Output the (X, Y) coordinate of the center of the cell containing the given text.  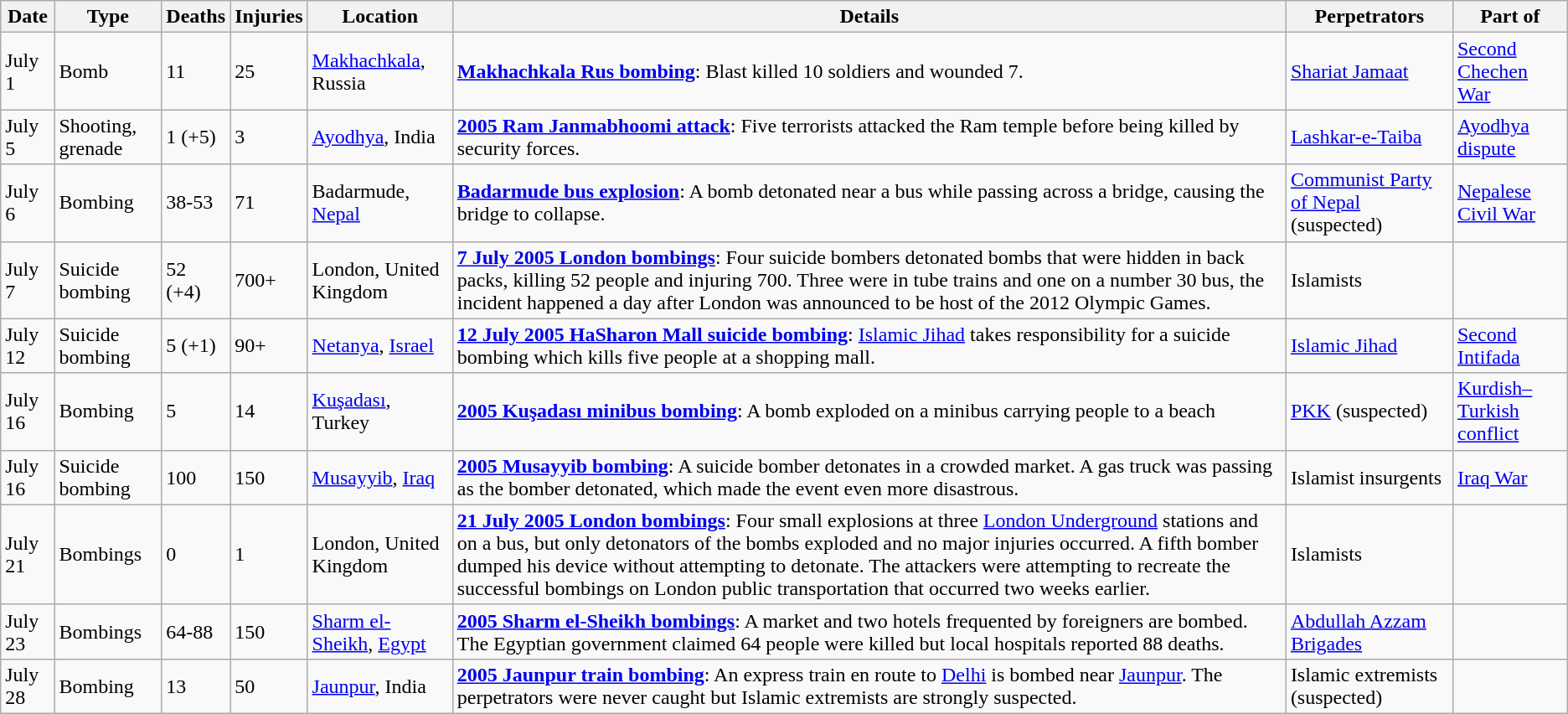
14 (269, 411)
3 (269, 137)
Iraq War (1509, 478)
64-88 (196, 632)
Second Chechen War (1509, 71)
5 (+1) (196, 345)
Shooting, grenade (108, 137)
Ayodhya, India (380, 137)
July 28 (28, 686)
100 (196, 478)
1 (+5) (196, 137)
2005 Kuşadası minibus bombing: A bomb exploded on a minibus carrying people to a beach (869, 411)
12 July 2005 HaSharon Mall suicide bombing: Islamic Jihad takes responsibility for a suicide bombing which kills five people at a shopping mall. (869, 345)
Nepalese Civil War (1509, 203)
700+ (269, 280)
Injuries (269, 17)
Date (28, 17)
Details (869, 17)
Jaunpur, India (380, 686)
Second Intifada (1509, 345)
Islamist insurgents (1369, 478)
0 (196, 555)
50 (269, 686)
Type (108, 17)
Kurdish–Turkish conflict (1509, 411)
Sharm el-Sheikh, Egypt (380, 632)
July 6 (28, 203)
PKK (suspected) (1369, 411)
Badarmude, Nepal (380, 203)
90+ (269, 345)
Islamic extremists (suspected) (1369, 686)
July 5 (28, 137)
38-53 (196, 203)
Perpetrators (1369, 17)
Kuşadası, Turkey (380, 411)
Makhachkala Rus bombing: Blast killed 10 soldiers and wounded 7. (869, 71)
2005 Ram Janmabhoomi attack: Five terrorists attacked the Ram temple before being killed by security forces. (869, 137)
Communist Party of Nepal (suspected) (1369, 203)
Netanya, Israel (380, 345)
Shariat Jamaat (1369, 71)
13 (196, 686)
Location (380, 17)
52 (+4) (196, 280)
Ayodhya dispute (1509, 137)
25 (269, 71)
Deaths (196, 17)
Badarmude bus explosion: A bomb detonated near a bus while passing across a bridge, causing the bridge to collapse. (869, 203)
Lashkar-e-Taiba (1369, 137)
Bomb (108, 71)
Abdullah Azzam Brigades (1369, 632)
1 (269, 555)
July 7 (28, 280)
Makhachkala, Russia (380, 71)
71 (269, 203)
Musayyib, Iraq (380, 478)
Part of (1509, 17)
11 (196, 71)
5 (196, 411)
Islamic Jihad (1369, 345)
July 21 (28, 555)
July 1 (28, 71)
July 23 (28, 632)
July 12 (28, 345)
